Search for the cell housing the specified text and yield its (X, Y) center coordinate. 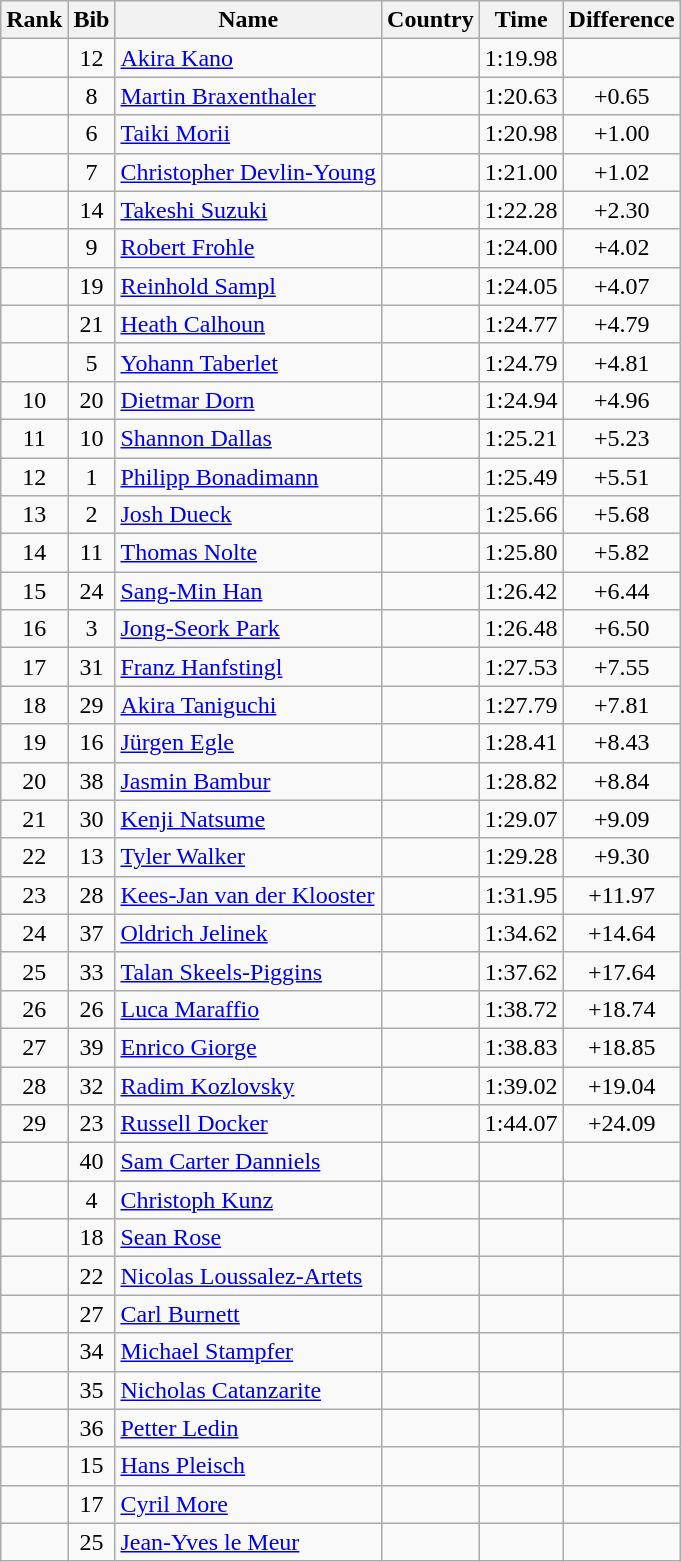
Franz Hanfstingl (248, 667)
Akira Kano (248, 58)
+0.65 (622, 96)
1:28.82 (521, 781)
Nicolas Loussalez-Artets (248, 1276)
Jong-Seork Park (248, 629)
Reinhold Sampl (248, 286)
+4.79 (622, 324)
Rank (34, 20)
+5.68 (622, 515)
1:31.95 (521, 895)
1:20.63 (521, 96)
Cyril More (248, 1504)
1:19.98 (521, 58)
Akira Taniguchi (248, 705)
+8.43 (622, 743)
1:38.72 (521, 1009)
Shannon Dallas (248, 438)
Luca Maraffio (248, 1009)
1:25.21 (521, 438)
Josh Dueck (248, 515)
1:37.62 (521, 971)
Russell Docker (248, 1124)
Yohann Taberlet (248, 362)
1:29.28 (521, 857)
Enrico Giorge (248, 1047)
Robert Frohle (248, 248)
40 (92, 1162)
Kenji Natsume (248, 819)
Christopher Devlin-Young (248, 172)
32 (92, 1085)
+9.30 (622, 857)
+4.96 (622, 400)
+5.23 (622, 438)
5 (92, 362)
+9.09 (622, 819)
Dietmar Dorn (248, 400)
1:22.28 (521, 210)
Sang-Min Han (248, 591)
Oldrich Jelinek (248, 933)
9 (92, 248)
Difference (622, 20)
Jürgen Egle (248, 743)
31 (92, 667)
Philipp Bonadimann (248, 477)
Jean-Yves le Meur (248, 1542)
Sam Carter Danniels (248, 1162)
+4.07 (622, 286)
7 (92, 172)
1:25.80 (521, 553)
+6.50 (622, 629)
+19.04 (622, 1085)
+8.84 (622, 781)
34 (92, 1352)
1:24.00 (521, 248)
1:25.49 (521, 477)
Thomas Nolte (248, 553)
1:29.07 (521, 819)
1:34.62 (521, 933)
+17.64 (622, 971)
Christoph Kunz (248, 1200)
+18.85 (622, 1047)
+7.81 (622, 705)
1:25.66 (521, 515)
2 (92, 515)
1:24.94 (521, 400)
36 (92, 1428)
+1.00 (622, 134)
Country (431, 20)
Radim Kozlovsky (248, 1085)
1:27.53 (521, 667)
Jasmin Bambur (248, 781)
Takeshi Suzuki (248, 210)
1:21.00 (521, 172)
37 (92, 933)
+14.64 (622, 933)
Nicholas Catanzarite (248, 1390)
8 (92, 96)
+7.55 (622, 667)
30 (92, 819)
39 (92, 1047)
+5.51 (622, 477)
1:26.42 (521, 591)
33 (92, 971)
Kees-Jan van der Klooster (248, 895)
1 (92, 477)
Carl Burnett (248, 1314)
+5.82 (622, 553)
6 (92, 134)
38 (92, 781)
1:38.83 (521, 1047)
+6.44 (622, 591)
+4.02 (622, 248)
+24.09 (622, 1124)
+2.30 (622, 210)
Martin Braxenthaler (248, 96)
Tyler Walker (248, 857)
1:20.98 (521, 134)
+4.81 (622, 362)
+11.97 (622, 895)
Petter Ledin (248, 1428)
Time (521, 20)
1:24.79 (521, 362)
Bib (92, 20)
Heath Calhoun (248, 324)
Sean Rose (248, 1238)
3 (92, 629)
Talan Skeels-Piggins (248, 971)
Hans Pleisch (248, 1466)
Name (248, 20)
+1.02 (622, 172)
1:24.05 (521, 286)
1:26.48 (521, 629)
1:28.41 (521, 743)
1:27.79 (521, 705)
1:24.77 (521, 324)
+18.74 (622, 1009)
1:44.07 (521, 1124)
1:39.02 (521, 1085)
35 (92, 1390)
4 (92, 1200)
Taiki Morii (248, 134)
Michael Stampfer (248, 1352)
